Detect which cell encompasses the target text, then output its (x, y) center coordinate. 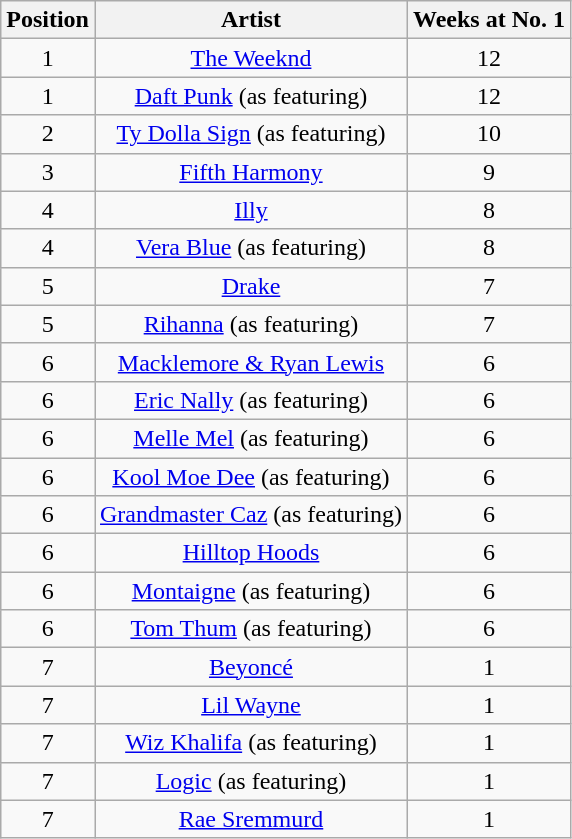
Grandmaster Caz (as featuring) (250, 515)
Beyoncé (250, 667)
Illy (250, 210)
10 (488, 134)
Rihanna (as featuring) (250, 324)
Vera Blue (as featuring) (250, 248)
Eric Nally (as featuring) (250, 400)
Artist (250, 20)
Wiz Khalifa (as featuring) (250, 743)
3 (48, 172)
Ty Dolla Sign (as featuring) (250, 134)
Macklemore & Ryan Lewis (250, 362)
Melle Mel (as featuring) (250, 438)
Rae Sremmurd (250, 819)
Logic (as featuring) (250, 781)
Weeks at No. 1 (488, 20)
Drake (250, 286)
Fifth Harmony (250, 172)
2 (48, 134)
Hilltop Hoods (250, 553)
The Weeknd (250, 58)
9 (488, 172)
Daft Punk (as featuring) (250, 96)
Montaigne (as featuring) (250, 591)
Lil Wayne (250, 705)
Kool Moe Dee (as featuring) (250, 477)
Position (48, 20)
Tom Thum (as featuring) (250, 629)
